Return [X, Y] of the center of cell containing provided text 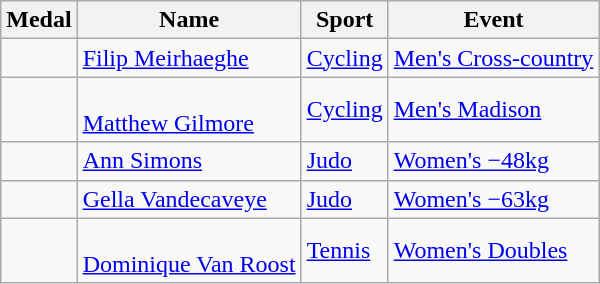
Dominique Van Roost [189, 250]
Sport [344, 20]
Filip Meirhaeghe [189, 58]
Matthew Gilmore [189, 110]
Women's −63kg [494, 199]
Gella Vandecaveye [189, 199]
Tennis [344, 250]
Men's Madison [494, 110]
Men's Cross-country [494, 58]
Medal [39, 20]
Ann Simons [189, 161]
Women's −48kg [494, 161]
Women's Doubles [494, 250]
Name [189, 20]
Event [494, 20]
